Scan for the cell matching the given text and deliver its (X, Y) coordinate at center. 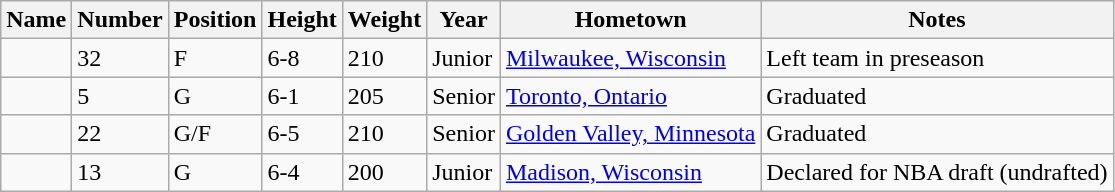
Madison, Wisconsin (630, 172)
13 (120, 172)
Position (215, 20)
5 (120, 96)
G/F (215, 134)
6-1 (302, 96)
6-5 (302, 134)
Toronto, Ontario (630, 96)
Year (464, 20)
Height (302, 20)
6-8 (302, 58)
200 (384, 172)
Number (120, 20)
Name (36, 20)
Hometown (630, 20)
32 (120, 58)
Declared for NBA draft (undrafted) (937, 172)
Notes (937, 20)
Weight (384, 20)
Left team in preseason (937, 58)
22 (120, 134)
205 (384, 96)
Golden Valley, Minnesota (630, 134)
6-4 (302, 172)
F (215, 58)
Milwaukee, Wisconsin (630, 58)
